Pinpoint the cell where the given text exists, returning its (x, y) midpoint coordinate. 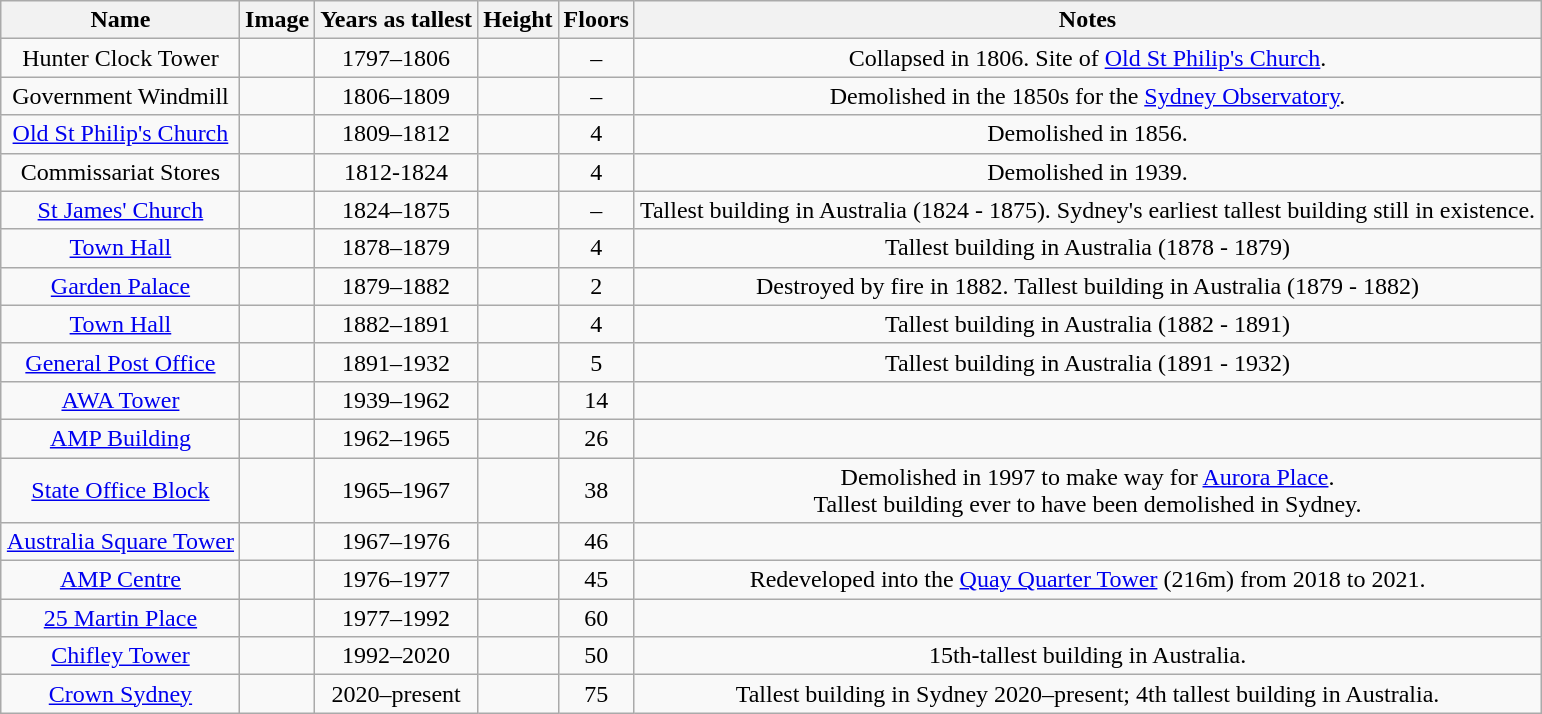
Old St Philip's Church (120, 134)
1812-1824 (396, 172)
1965–1967 (396, 490)
Collapsed in 1806. Site of Old St Philip's Church. (1087, 58)
Hunter Clock Tower (120, 58)
1797–1806 (396, 58)
Tallest building in Australia (1882 - 1891) (1087, 324)
St James' Church (120, 210)
1939–1962 (396, 400)
1806–1809 (396, 96)
15th-tallest building in Australia. (1087, 656)
Demolished in the 1850s for the Sydney Observatory. (1087, 96)
75 (596, 694)
Government Windmill (120, 96)
1878–1879 (396, 248)
Floors (596, 20)
General Post Office (120, 362)
Image (278, 20)
State Office Block (120, 490)
Demolished in 1856. (1087, 134)
46 (596, 542)
Crown Sydney (120, 694)
1809–1812 (396, 134)
Tallest building in Australia (1878 - 1879) (1087, 248)
2 (596, 286)
Demolished in 1997 to make way for Aurora Place.Tallest building ever to have been demolished in Sydney. (1087, 490)
50 (596, 656)
Commissariat Stores (120, 172)
26 (596, 438)
Australia Square Tower (120, 542)
1992–2020 (396, 656)
Name (120, 20)
Tallest building in Australia (1891 - 1932) (1087, 362)
45 (596, 580)
AMP Centre (120, 580)
Redeveloped into the Quay Quarter Tower (216m) from 2018 to 2021. (1087, 580)
Years as tallest (396, 20)
Notes (1087, 20)
Tallest building in Sydney 2020–present; 4th tallest building in Australia. (1087, 694)
1976–1977 (396, 580)
14 (596, 400)
2020–present (396, 694)
Garden Palace (120, 286)
5 (596, 362)
1882–1891 (396, 324)
1962–1965 (396, 438)
1824–1875 (396, 210)
1891–1932 (396, 362)
Demolished in 1939. (1087, 172)
60 (596, 618)
1967–1976 (396, 542)
25 Martin Place (120, 618)
Destroyed by fire in 1882. Tallest building in Australia (1879 - 1882) (1087, 286)
AWA Tower (120, 400)
AMP Building (120, 438)
38 (596, 490)
1879–1882 (396, 286)
Tallest building in Australia (1824 - 1875). Sydney's earliest tallest building still in existence. (1087, 210)
Chifley Tower (120, 656)
1977–1992 (396, 618)
Height (518, 20)
